Determine the (X, Y) coordinate at the center of the cell enclosing the given text.  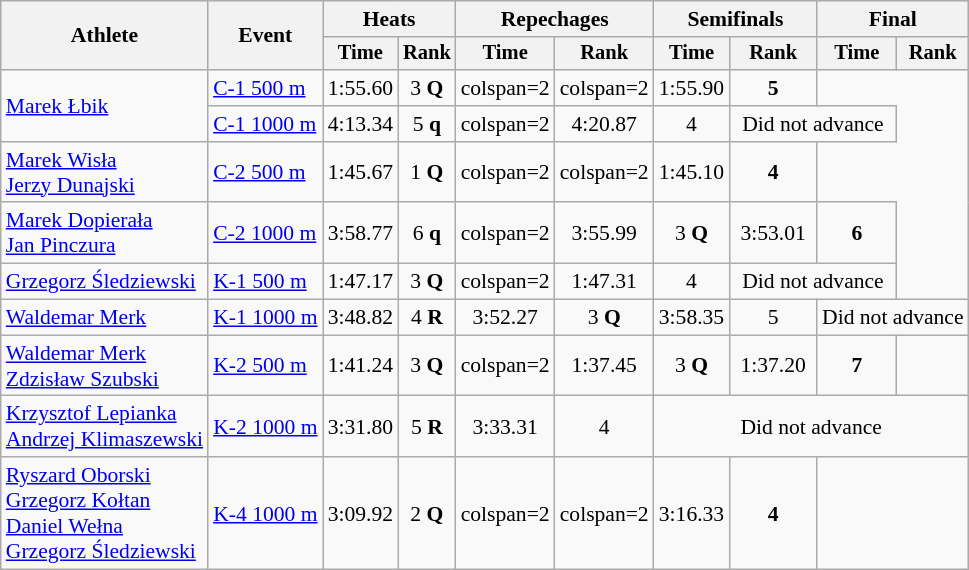
1:41.24 (360, 366)
1:37.45 (604, 366)
1:55.90 (692, 88)
5 q (427, 124)
Marek Łbik (104, 106)
1:45.10 (692, 172)
4:13.34 (360, 124)
Marek DopierałaJan Pinczura (104, 234)
3:55.99 (604, 234)
1:37.20 (773, 366)
1:45.67 (360, 172)
Athlete (104, 36)
K-1 1000 m (265, 318)
1 Q (427, 172)
3:53.01 (773, 234)
Waldemar MerkZdzisław Szubski (104, 366)
Grzegorz Śledziewski (104, 282)
K-2 1000 m (265, 426)
7 (857, 366)
C-2 1000 m (265, 234)
K-2 500 m (265, 366)
K-4 1000 m (265, 513)
1:55.60 (360, 88)
1:47.31 (604, 282)
C-1 1000 m (265, 124)
Ryszard OborskiGrzegorz KołtanDaniel WełnaGrzegorz Śledziewski (104, 513)
3:33.31 (506, 426)
C-1 500 m (265, 88)
Final (893, 19)
6 (857, 234)
Heats (390, 19)
3:52.27 (506, 318)
Event (265, 36)
Waldemar Merk (104, 318)
4:20.87 (604, 124)
5 R (427, 426)
Krzysztof LepiankaAndrzej Klimaszewski (104, 426)
3:58.77 (360, 234)
6 q (427, 234)
3:09.92 (360, 513)
Repechages (555, 19)
3:31.80 (360, 426)
3:58.35 (692, 318)
C-2 500 m (265, 172)
2 Q (427, 513)
Marek WisłaJerzy Dunajski (104, 172)
4 R (427, 318)
1:47.17 (360, 282)
Semifinals (736, 19)
K-1 500 m (265, 282)
3:16.33 (692, 513)
3:48.82 (360, 318)
